Identify which cell holds the provided text, then report its (X, Y) central coordinate. 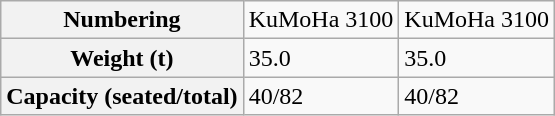
Weight (t) (122, 58)
Capacity (seated/total) (122, 96)
Numbering (122, 20)
